Find where the given text appears and provide that cell's center as [X, Y] coordinate. 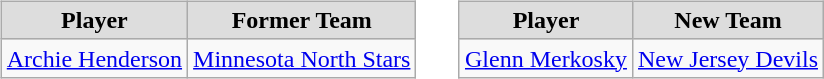
Archie Henderson [94, 58]
Former Team [302, 20]
New Team [728, 20]
New Jersey Devils [728, 58]
Glenn Merkosky [546, 58]
Minnesota North Stars [302, 58]
